Provide the (x, y) coordinate of the cell's center where the given text is located.  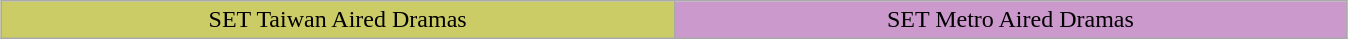
SET Taiwan Aired Dramas (338, 20)
SET Metro Aired Dramas (1010, 20)
